Return the [X, Y] coordinate for the center point of the cell that contains the specified text.  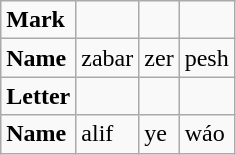
pesh [206, 58]
Letter [38, 96]
alif [108, 134]
zabar [108, 58]
Mark [38, 20]
ye [159, 134]
wáo [206, 134]
zer [159, 58]
